Find where the given text appears and provide that cell's center as (X, Y) coordinate. 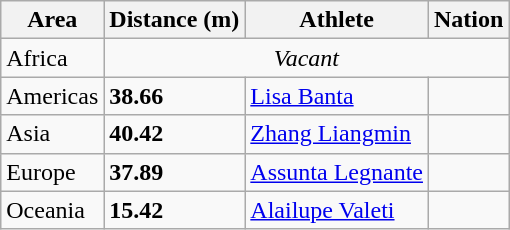
Zhang Liangmin (337, 134)
Athlete (337, 20)
Distance (m) (174, 20)
Europe (52, 172)
37.89 (174, 172)
Vacant (306, 58)
Nation (468, 20)
Alailupe Valeti (337, 210)
38.66 (174, 96)
Lisa Banta (337, 96)
40.42 (174, 134)
15.42 (174, 210)
Africa (52, 58)
Area (52, 20)
Asia (52, 134)
Americas (52, 96)
Oceania (52, 210)
Assunta Legnante (337, 172)
